Provide the (x, y) coordinate of the cell's center where the given text is located.  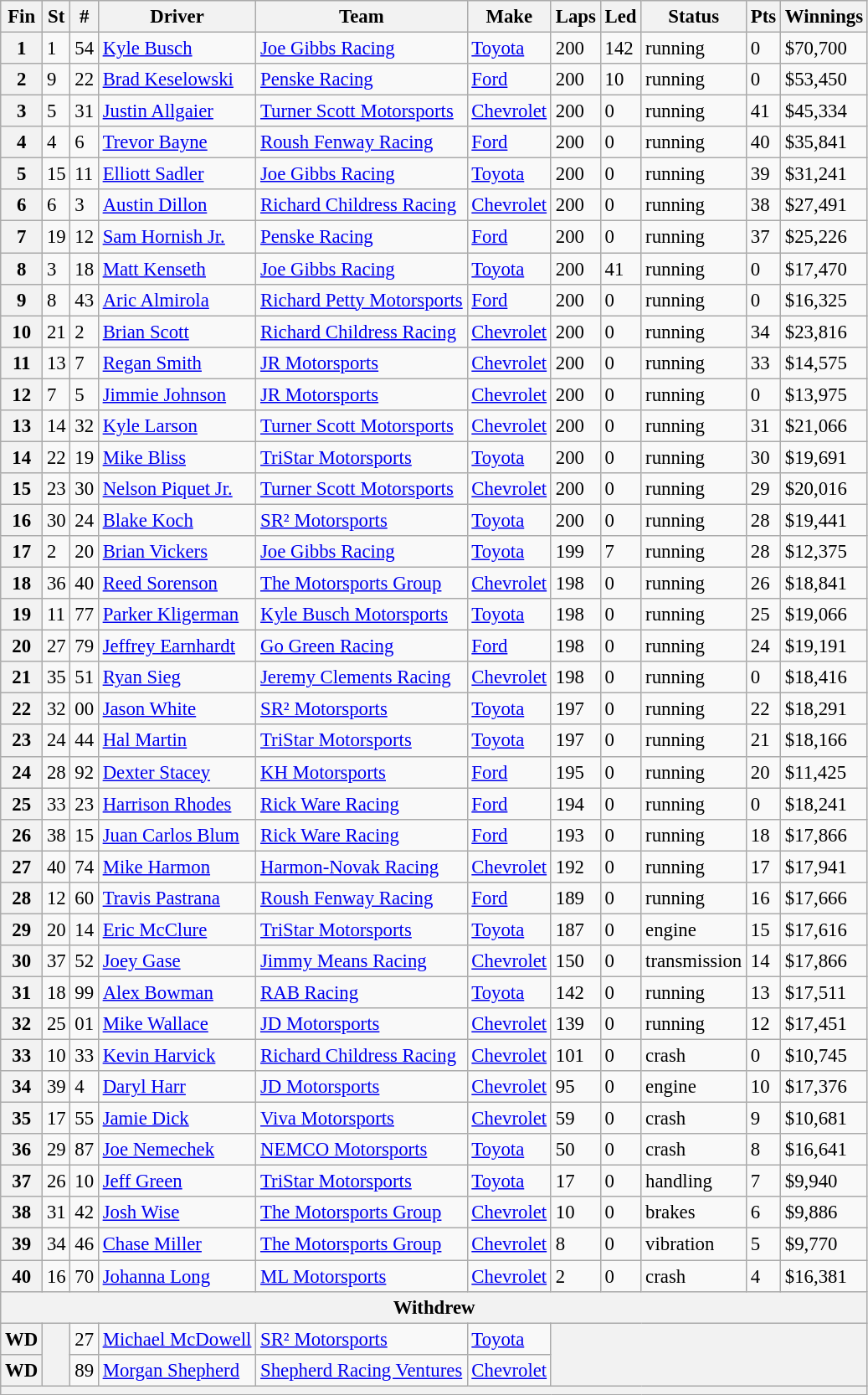
Kyle Busch Motorsports (362, 615)
$21,066 (824, 426)
89 (84, 1370)
$18,166 (824, 741)
Hal Martin (177, 741)
Nelson Piquet Jr. (177, 489)
Juan Carlos Blum (177, 835)
Kyle Larson (177, 426)
$19,441 (824, 520)
46 (84, 1244)
$10,681 (824, 1119)
Jimmie Johnson (177, 394)
brakes (694, 1213)
$17,666 (824, 898)
Dexter Stacey (177, 772)
Jimmy Means Racing (362, 961)
Led (621, 17)
Richard Petty Motorsports (362, 300)
Harmon-Novak Racing (362, 867)
Jeremy Clements Racing (362, 677)
Brian Scott (177, 332)
Josh Wise (177, 1213)
Elliott Sadler (177, 174)
Reed Sorenson (177, 584)
$18,241 (824, 804)
150 (576, 961)
Morgan Shepherd (177, 1370)
Brian Vickers (177, 552)
Mike Harmon (177, 867)
Jason White (177, 709)
Driver (177, 17)
St (57, 17)
Make (509, 17)
192 (576, 867)
Eric McClure (177, 929)
$18,416 (824, 677)
44 (84, 741)
$17,616 (824, 929)
Regan Smith (177, 363)
Austin Dillon (177, 205)
$11,425 (824, 772)
50 (576, 1150)
Ryan Sieg (177, 677)
Justin Allgaier (177, 111)
187 (576, 929)
193 (576, 835)
Sam Hornish Jr. (177, 237)
Travis Pastrana (177, 898)
Fin (22, 17)
$35,841 (824, 142)
$23,816 (824, 332)
$13,975 (824, 394)
Withdrew (434, 1307)
Mike Wallace (177, 1024)
74 (84, 867)
101 (576, 1056)
Team (362, 17)
$20,016 (824, 489)
Aric Almirola (177, 300)
$17,451 (824, 1024)
Kyle Busch (177, 49)
95 (576, 1087)
$9,886 (824, 1213)
Daryl Harr (177, 1087)
Mike Bliss (177, 457)
$70,700 (824, 49)
Kevin Harvick (177, 1056)
Harrison Rhodes (177, 804)
KH Motorsports (362, 772)
Shepherd Racing Ventures (362, 1370)
Winnings (824, 17)
$19,066 (824, 615)
79 (84, 646)
42 (84, 1213)
Joe Nemechek (177, 1150)
$16,381 (824, 1276)
Johanna Long (177, 1276)
$9,940 (824, 1181)
NEMCO Motorsports (362, 1150)
$16,641 (824, 1150)
Jeff Green (177, 1181)
$17,941 (824, 867)
Michael McDowell (177, 1339)
99 (84, 992)
Pts (763, 17)
51 (84, 677)
Status (694, 17)
$17,376 (824, 1087)
195 (576, 772)
$45,334 (824, 111)
$18,841 (824, 584)
Viva Motorsports (362, 1119)
Jamie Dick (177, 1119)
$19,191 (824, 646)
transmission (694, 961)
Matt Kenseth (177, 269)
77 (84, 615)
Go Green Racing (362, 646)
52 (84, 961)
00 (84, 709)
vibration (694, 1244)
Laps (576, 17)
55 (84, 1119)
$12,375 (824, 552)
Chase Miller (177, 1244)
$17,470 (824, 269)
54 (84, 49)
01 (84, 1024)
$25,226 (824, 237)
Joey Gase (177, 961)
handling (694, 1181)
60 (84, 898)
92 (84, 772)
$9,770 (824, 1244)
$53,450 (824, 80)
Parker Kligerman (177, 615)
Brad Keselowski (177, 80)
$14,575 (824, 363)
Alex Bowman (177, 992)
194 (576, 804)
$10,745 (824, 1056)
ML Motorsports (362, 1276)
43 (84, 300)
# (84, 17)
$19,691 (824, 457)
$17,511 (824, 992)
Blake Koch (177, 520)
189 (576, 898)
RAB Racing (362, 992)
$31,241 (824, 174)
$18,291 (824, 709)
199 (576, 552)
Trevor Bayne (177, 142)
139 (576, 1024)
$16,325 (824, 300)
$27,491 (824, 205)
70 (84, 1276)
Jeffrey Earnhardt (177, 646)
87 (84, 1150)
59 (576, 1119)
